Output the (x, y) coordinate of the center of the cell containing the given text.  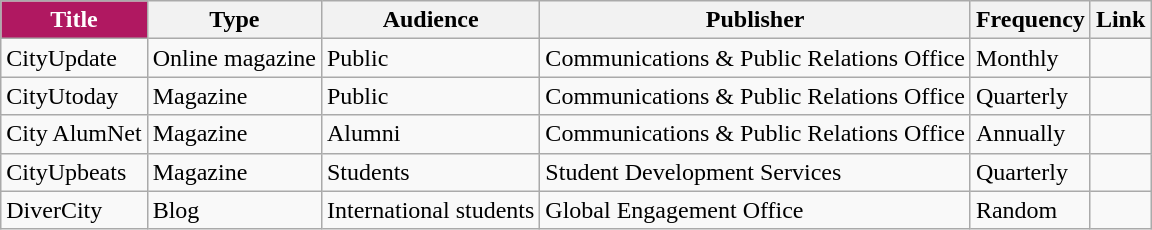
CityUpdate (74, 58)
Publisher (756, 20)
Online magazine (234, 58)
Students (430, 172)
CityUpbeats (74, 172)
Annually (1030, 134)
City AlumNet (74, 134)
Blog (234, 210)
International students (430, 210)
Link (1120, 20)
Global Engagement Office (756, 210)
Alumni (430, 134)
Random (1030, 210)
DiverCity (74, 210)
CityUtoday (74, 96)
Student Development Services (756, 172)
Type (234, 20)
Monthly (1030, 58)
Audience (430, 20)
Title (74, 20)
Frequency (1030, 20)
